Locate the cell with the specified text and output its (X, Y) center coordinate. 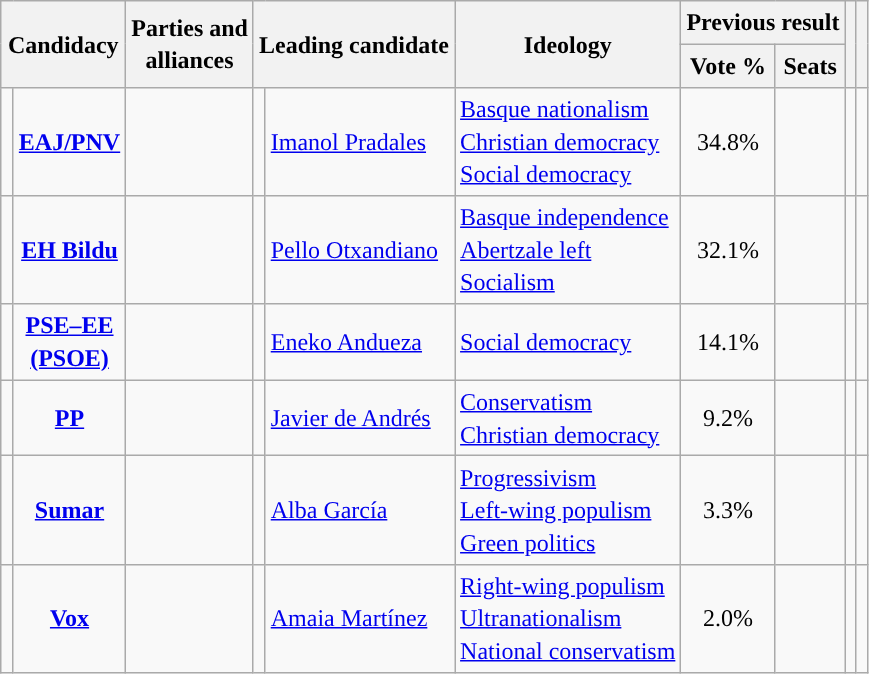
EH Bildu (69, 250)
Sumar (69, 510)
Social democracy (568, 342)
Vox (69, 618)
2.0% (728, 618)
Parties andalliances (190, 44)
ProgressivismLeft-wing populismGreen politics (568, 510)
EAJ/PNV (69, 142)
Seats (810, 66)
Amaia Martínez (360, 618)
3.3% (728, 510)
Javier de Andrés (360, 418)
Ideology (568, 44)
34.8% (728, 142)
Basque nationalismChristian democracySocial democracy (568, 142)
ConservatismChristian democracy (568, 418)
Imanol Pradales (360, 142)
Candidacy (64, 44)
PSE–EE(PSOE) (69, 342)
Right-wing populismUltranationalismNational conservatism (568, 618)
Alba García (360, 510)
PP (69, 418)
Leading candidate (354, 44)
14.1% (728, 342)
Vote % (728, 66)
Eneko Andueza (360, 342)
Previous result (763, 22)
9.2% (728, 418)
Basque independenceAbertzale leftSocialism (568, 250)
32.1% (728, 250)
Pello Otxandiano (360, 250)
